Find where the given text appears and provide that cell's center as [X, Y] coordinate. 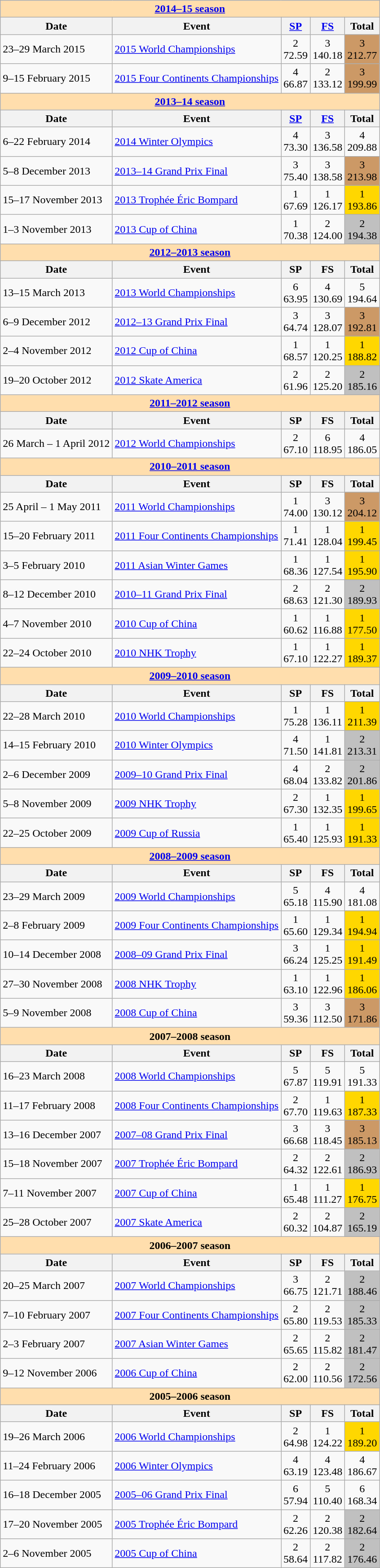
1 199.65 [362, 804]
11–17 February 2008 [57, 1105]
2 194.38 [362, 229]
2007–08 Grand Prix Final [197, 1135]
3 130.12 [328, 507]
1 63.10 [296, 983]
1 74.00 [296, 507]
2011 Four Continents Championships [197, 536]
1 132.35 [328, 804]
2 124.00 [328, 229]
4 186.67 [362, 1465]
2 67.10 [296, 443]
1 75.28 [296, 716]
2 185.16 [362, 380]
1 125.25 [328, 955]
2009 World Championships [197, 896]
1 125.93 [328, 833]
2–6 November 2005 [57, 1553]
2013–14 Grand Prix Final [197, 170]
4 130.69 [328, 293]
1 195.90 [362, 565]
2013 Cup of China [197, 229]
2 58.64 [296, 1553]
1 67.69 [296, 200]
2 67.70 [296, 1105]
1 188.82 [362, 351]
13–15 March 2013 [57, 293]
5 194.64 [362, 293]
6 168.34 [362, 1495]
2 62.00 [296, 1373]
2010–11 Grand Prix Final [197, 594]
5 119.91 [328, 1076]
2008–09 Grand Prix Final [197, 955]
2014–15 season [190, 9]
1 194.94 [362, 925]
1 71.41 [296, 536]
3 212.77 [362, 49]
3 128.07 [328, 322]
2005–06 Grand Prix Final [197, 1495]
2012 World Championships [197, 443]
11–24 February 2006 [57, 1465]
13–16 December 2007 [57, 1135]
23–29 March 2009 [57, 896]
1 70.38 [296, 229]
2013 Trophée Éric Bompard [197, 200]
1 128.04 [328, 536]
1 176.75 [362, 1193]
1 136.11 [328, 716]
10–14 December 2008 [57, 955]
4–7 November 2010 [57, 624]
3 140.18 [328, 49]
3 185.13 [362, 1135]
1 199.45 [362, 536]
2010 World Championships [197, 716]
1 120.25 [328, 351]
6–22 February 2014 [57, 142]
2 213.31 [362, 746]
2 115.82 [328, 1344]
3 204.12 [362, 507]
1 187.33 [362, 1105]
3–5 February 2010 [57, 565]
2 61.96 [296, 380]
6 118.95 [328, 443]
3 75.40 [296, 170]
2 68.63 [296, 594]
2 117.82 [328, 1553]
2005 Cup of China [197, 1553]
4 209.88 [362, 142]
5 110.40 [328, 1495]
2 201.86 [362, 774]
2005 Trophée Éric Bompard [197, 1524]
4 186.05 [362, 443]
1 67.10 [296, 652]
3 112.50 [328, 1013]
4 115.90 [328, 896]
3 118.45 [328, 1135]
2–4 November 2012 [57, 351]
2–8 February 2009 [57, 925]
2–6 December 2009 [57, 774]
2 122.61 [328, 1164]
2 133.82 [328, 774]
2011 Asian Winter Games [197, 565]
6 57.94 [296, 1495]
5 65.18 [296, 896]
2010 NHK Trophy [197, 652]
2 110.56 [328, 1373]
2 64.98 [296, 1437]
17–20 November 2005 [57, 1524]
25–28 October 2007 [57, 1222]
1 189.37 [362, 652]
1 122.27 [328, 652]
2007 Cup of China [197, 1193]
22–28 March 2010 [57, 716]
7–10 February 2007 [57, 1315]
2 121.71 [328, 1286]
3 138.58 [328, 170]
3 192.81 [362, 322]
1 191.49 [362, 955]
1 191.33 [362, 833]
7–11 November 2007 [57, 1193]
2 62.26 [296, 1524]
2013–14 season [190, 101]
2 189.93 [362, 594]
25 April – 1 May 2011 [57, 507]
2012–13 Grand Prix Final [197, 322]
5–8 December 2013 [57, 170]
3 213.98 [362, 170]
2 65.65 [296, 1344]
16–18 December 2005 [57, 1495]
1 124.22 [328, 1437]
2 185.33 [362, 1315]
2013 World Championships [197, 293]
2008 World Championships [197, 1076]
2009 NHK Trophy [197, 804]
2012–2013 season [190, 252]
1–3 November 2013 [57, 229]
1 111.27 [328, 1193]
2 181.47 [362, 1344]
2007–2008 season [190, 1036]
2008 NHK Trophy [197, 983]
2014 Winter Olympics [197, 142]
2009 Four Continents Championships [197, 925]
1 177.50 [362, 624]
2 188.46 [362, 1286]
2006 Winter Olympics [197, 1465]
2006 World Championships [197, 1437]
2006 Cup of China [197, 1373]
3 64.74 [296, 322]
5 67.87 [296, 1076]
2 72.59 [296, 49]
2010–2011 season [190, 467]
2010 Winter Olympics [197, 746]
2007 Asian Winter Games [197, 1344]
5–9 November 2008 [57, 1013]
15–17 November 2013 [57, 200]
2008 Four Continents Championships [197, 1105]
4 63.19 [296, 1465]
19–26 March 2006 [57, 1437]
1 211.39 [362, 716]
2009–10 Grand Prix Final [197, 774]
2 165.19 [362, 1222]
27–30 November 2008 [57, 983]
26 March – 1 April 2012 [57, 443]
3 66.68 [296, 1135]
2007 Four Continents Championships [197, 1315]
2008–2009 season [190, 856]
14–15 February 2010 [57, 746]
1 68.57 [296, 351]
2012 Cup of China [197, 351]
2008 Cup of China [197, 1013]
19–20 October 2012 [57, 380]
4 68.04 [296, 774]
8–12 December 2010 [57, 594]
15–20 February 2011 [57, 536]
2015 World Championships [197, 49]
1 65.48 [296, 1193]
1 116.88 [328, 624]
2 125.20 [328, 380]
2 182.64 [362, 1524]
3 66.75 [296, 1286]
2012 Skate America [197, 380]
2–3 February 2007 [57, 1344]
2005–2006 season [190, 1396]
2 121.30 [328, 594]
2006–2007 season [190, 1245]
2011–2012 season [190, 403]
5 191.33 [362, 1076]
2015 Four Continents Championships [197, 78]
1 65.40 [296, 833]
23–29 March 2015 [57, 49]
2007 Trophée Éric Bompard [197, 1164]
1 60.62 [296, 624]
4 123.48 [328, 1465]
1 129.34 [328, 925]
22–25 October 2009 [57, 833]
2 176.46 [362, 1553]
3 59.36 [296, 1013]
2 67.30 [296, 804]
2 60.32 [296, 1222]
1 189.20 [362, 1437]
16–23 March 2008 [57, 1076]
1 122.96 [328, 983]
5–8 November 2009 [57, 804]
4 66.87 [296, 78]
15–18 November 2007 [57, 1164]
4 71.50 [296, 746]
2 120.38 [328, 1524]
2 172.56 [362, 1373]
2 119.53 [328, 1315]
2 133.12 [328, 78]
1 126.17 [328, 200]
3 199.99 [362, 78]
2009–2010 season [190, 676]
3 66.24 [296, 955]
9–15 February 2015 [57, 78]
3 171.86 [362, 1013]
20–25 March 2007 [57, 1286]
2 186.93 [362, 1164]
6–9 December 2012 [57, 322]
4 181.08 [362, 896]
2 65.80 [296, 1315]
4 73.30 [296, 142]
1 193.86 [362, 200]
9–12 November 2006 [57, 1373]
6 63.95 [296, 293]
1 65.60 [296, 925]
2010 Cup of China [197, 624]
2007 World Championships [197, 1286]
2009 Cup of Russia [197, 833]
1 186.06 [362, 983]
22–24 October 2010 [57, 652]
3 136.58 [328, 142]
2 104.87 [328, 1222]
2011 World Championships [197, 507]
2 64.32 [296, 1164]
1 68.36 [296, 565]
1 141.81 [328, 746]
1 127.54 [328, 565]
1 119.63 [328, 1105]
2007 Skate America [197, 1222]
